Locate the cell with the specified text and output its [X, Y] center coordinate. 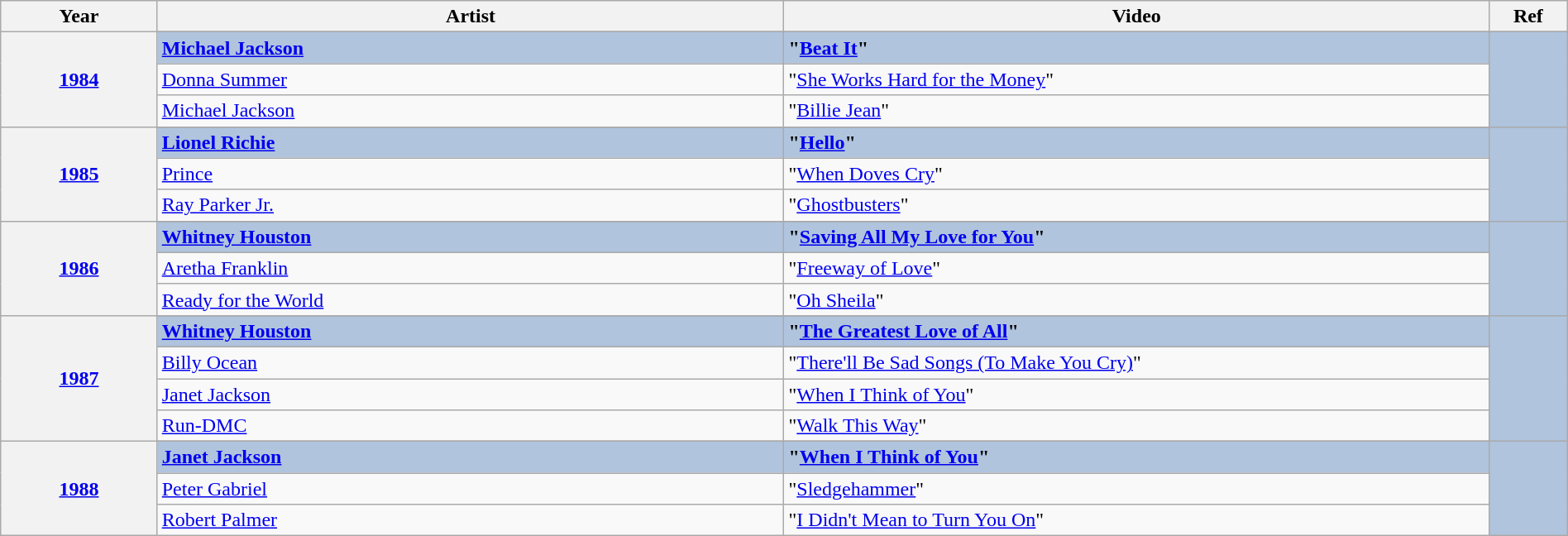
"Freeway of Love" [1136, 268]
Video [1136, 17]
"I Didn't Mean to Turn You On" [1136, 520]
"Ghostbusters" [1136, 205]
Prince [471, 174]
"Walk This Way" [1136, 426]
Artist [471, 17]
1988 [79, 489]
1986 [79, 268]
Donna Summer [471, 79]
Billy Ocean [471, 362]
1985 [79, 174]
Aretha Franklin [471, 268]
Lionel Richie [471, 142]
"There'll Be Sad Songs (To Make You Cry)" [1136, 362]
1987 [79, 378]
"When Doves Cry" [1136, 174]
"Oh Sheila" [1136, 299]
"She Works Hard for the Money" [1136, 79]
"Saving All My Love for You" [1136, 237]
Year [79, 17]
Ready for the World [471, 299]
"The Greatest Love of All" [1136, 331]
"Billie Jean" [1136, 111]
Robert Palmer [471, 520]
1984 [79, 79]
Peter Gabriel [471, 489]
"Sledgehammer" [1136, 489]
"Hello" [1136, 142]
Ref [1528, 17]
Run-DMC [471, 426]
"Beat It" [1136, 48]
Ray Parker Jr. [471, 205]
